Provide the [x, y] coordinate of the cell's center where the given text is located.  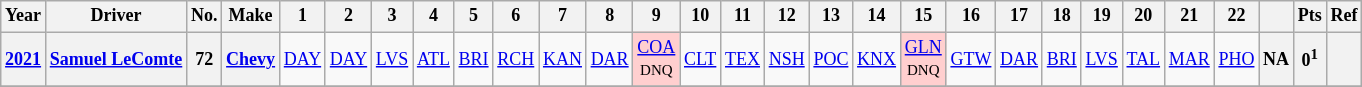
20 [1143, 16]
Make [251, 16]
2021 [24, 59]
21 [1189, 16]
PHO [1236, 59]
No. [204, 16]
13 [831, 16]
12 [786, 16]
GLNDNQ [923, 59]
18 [1062, 16]
6 [516, 16]
4 [434, 16]
KNX [877, 59]
16 [971, 16]
Driver [116, 16]
Pts [1310, 16]
3 [392, 16]
19 [1102, 16]
MAR [1189, 59]
Samuel LeComte [116, 59]
01 [1310, 59]
NSH [786, 59]
15 [923, 16]
7 [563, 16]
2 [348, 16]
Chevy [251, 59]
RCH [516, 59]
8 [610, 16]
KAN [563, 59]
TEX [743, 59]
Ref [1344, 16]
72 [204, 59]
POC [831, 59]
TAL [1143, 59]
CLT [700, 59]
14 [877, 16]
NA [1276, 59]
10 [700, 16]
ATL [434, 59]
17 [1020, 16]
9 [656, 16]
1 [302, 16]
5 [474, 16]
COADNQ [656, 59]
GTW [971, 59]
22 [1236, 16]
Year [24, 16]
11 [743, 16]
